Find where the given text appears and provide that cell's center as (X, Y) coordinate. 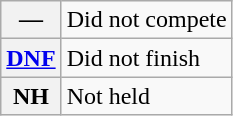
Did not finish (146, 58)
DNF (31, 58)
NH (31, 96)
Not held (146, 96)
Did not compete (146, 20)
— (31, 20)
